Detect which cell encompasses the target text, then output its [x, y] center coordinate. 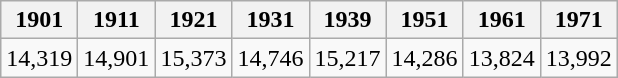
1971 [578, 20]
13,824 [502, 58]
15,217 [348, 58]
14,286 [424, 58]
14,901 [116, 58]
1939 [348, 20]
1931 [270, 20]
1901 [40, 20]
1961 [502, 20]
1911 [116, 20]
14,746 [270, 58]
1951 [424, 20]
1921 [194, 20]
13,992 [578, 58]
15,373 [194, 58]
14,319 [40, 58]
